Return (X, Y) of the center of cell containing provided text 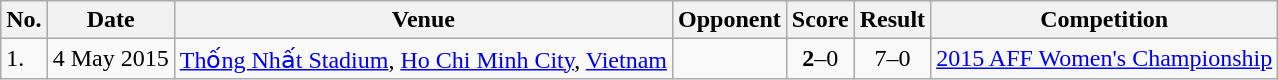
2015 AFF Women's Championship (1104, 59)
Result (892, 20)
Date (110, 20)
Competition (1104, 20)
1. (24, 59)
Score (820, 20)
No. (24, 20)
7–0 (892, 59)
Thống Nhất Stadium, Ho Chi Minh City, Vietnam (423, 59)
2–0 (820, 59)
Venue (423, 20)
4 May 2015 (110, 59)
Opponent (730, 20)
